Pinpoint the cell where the given text exists, returning its (x, y) midpoint coordinate. 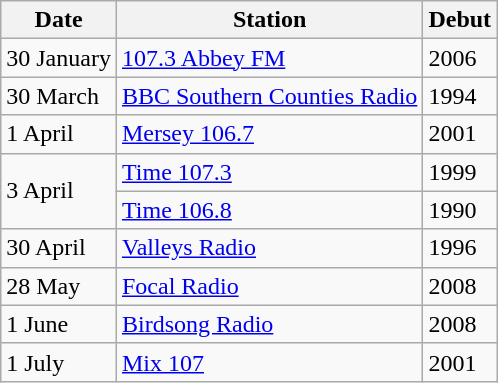
Station (269, 20)
2006 (460, 58)
28 May (59, 286)
1996 (460, 248)
Valleys Radio (269, 248)
Time 107.3 (269, 172)
BBC Southern Counties Radio (269, 96)
1 July (59, 362)
30 January (59, 58)
1990 (460, 210)
1994 (460, 96)
1 June (59, 324)
Birdsong Radio (269, 324)
1999 (460, 172)
Time 106.8 (269, 210)
30 April (59, 248)
Focal Radio (269, 286)
Debut (460, 20)
Date (59, 20)
1 April (59, 134)
107.3 Abbey FM (269, 58)
3 April (59, 191)
Mersey 106.7 (269, 134)
30 March (59, 96)
Mix 107 (269, 362)
